Pinpoint the cell where the given text exists, returning its (X, Y) midpoint coordinate. 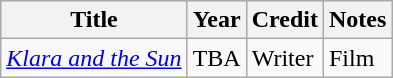
Film (357, 58)
TBA (216, 58)
Klara and the Sun (94, 58)
Notes (357, 20)
Credit (284, 20)
Writer (284, 58)
Title (94, 20)
Year (216, 20)
